Pinpoint the cell where the given text exists, returning its (X, Y) midpoint coordinate. 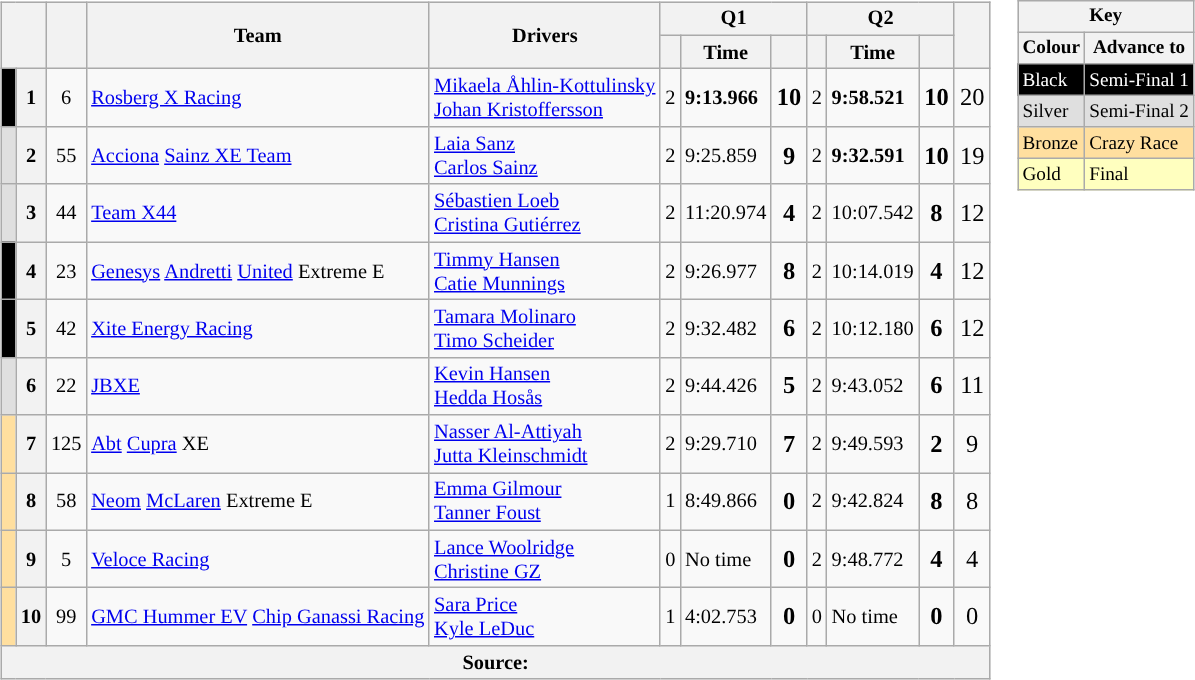
Timmy Hansen Catie Munnings (544, 271)
Source: (496, 663)
Advance to (1140, 48)
9:26.977 (726, 271)
Sébastien Loeb Cristina Gutiérrez (544, 213)
125 (66, 444)
Mikaela Åhlin-Kottulinsky Johan Kristoffersson (544, 98)
4:02.753 (726, 617)
3 (31, 213)
Bronze (1052, 143)
9:48.772 (873, 559)
Acciona Sainz XE Team (258, 156)
Abt Cupra XE (258, 444)
11:20.974 (726, 213)
Genesys Andretti United Extreme E (258, 271)
Emma Gilmour Tanner Foust (544, 502)
9:32.482 (726, 329)
Drivers (544, 36)
Q1 (734, 19)
58 (66, 502)
22 (66, 386)
9:25.859 (726, 156)
9:13.966 (726, 98)
Veloce Racing (258, 559)
44 (66, 213)
Laia Sanz Carlos Sainz (544, 156)
Kevin Hansen Hedda Hosås (544, 386)
Black (1052, 80)
Colour (1052, 48)
9:29.710 (726, 444)
20 (972, 98)
Sara Price Kyle LeDuc (544, 617)
9:58.521 (873, 98)
11 (972, 386)
Crazy Race (1140, 143)
19 (972, 156)
Key (1106, 16)
Nasser Al-Attiyah Jutta Kleinschmidt (544, 444)
9:44.426 (726, 386)
Neom McLaren Extreme E (258, 502)
Q2 (880, 19)
Semi-Final 2 (1140, 111)
10:12.180 (873, 329)
99 (66, 617)
Xite Energy Racing (258, 329)
Rosberg X Racing (258, 98)
Gold (1052, 175)
Team (258, 36)
9:32.591 (873, 156)
55 (66, 156)
9:42.824 (873, 502)
Semi-Final 1 (1140, 80)
Silver (1052, 111)
GMC Hummer EV Chip Ganassi Racing (258, 617)
9:49.593 (873, 444)
9:43.052 (873, 386)
Final (1140, 175)
8:49.866 (726, 502)
Team X44 (258, 213)
Tamara Molinaro Timo Scheider (544, 329)
23 (66, 271)
10:14.019 (873, 271)
Lance Woolridge Christine GZ (544, 559)
10:07.542 (873, 213)
42 (66, 329)
JBXE (258, 386)
